Locate the cell with the specified text and output its [X, Y] center coordinate. 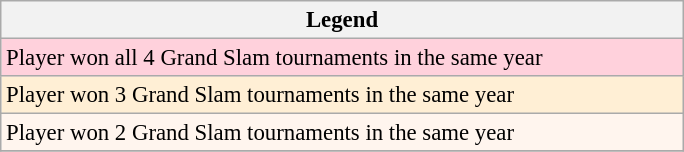
Player won all 4 Grand Slam tournaments in the same year [342, 58]
Legend [342, 20]
Player won 2 Grand Slam tournaments in the same year [342, 133]
Player won 3 Grand Slam tournaments in the same year [342, 95]
